For the text-containing cell, return its midpoint in (x, y) coordinate format. 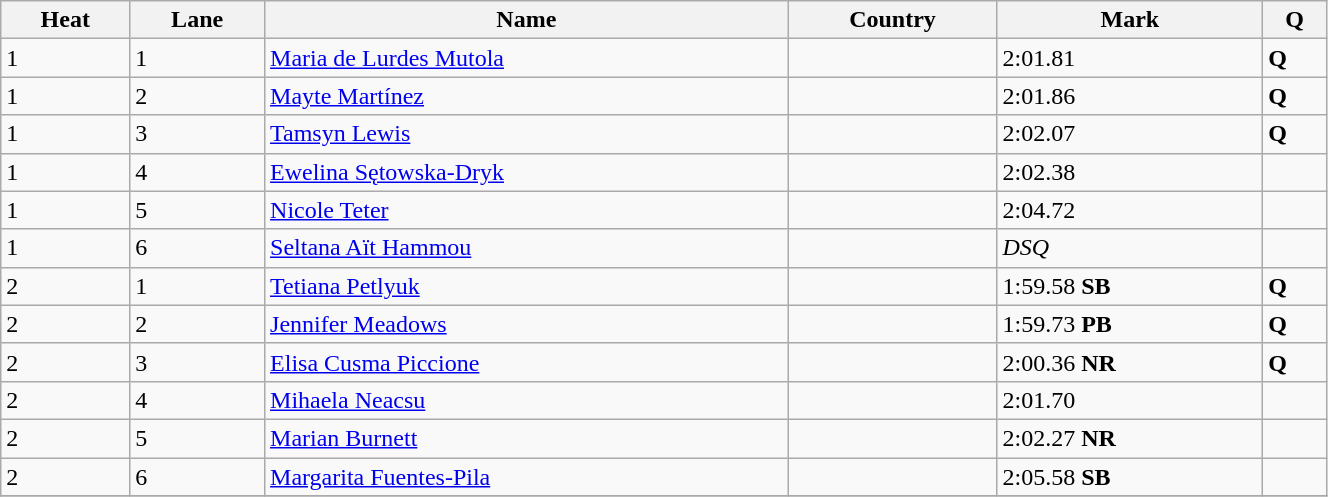
Margarita Fuentes-Pila (527, 477)
2:01.81 (1130, 58)
Marian Burnett (527, 438)
Tetiana Petlyuk (527, 286)
2:05.58 SB (1130, 477)
Tamsyn Lewis (527, 134)
DSQ (1130, 248)
Mark (1130, 20)
Mihaela Neacsu (527, 400)
Nicole Teter (527, 210)
2:02.27 NR (1130, 438)
1:59.58 SB (1130, 286)
Jennifer Meadows (527, 324)
Elisa Cusma Piccione (527, 362)
2:02.38 (1130, 172)
2:04.72 (1130, 210)
1:59.73 PB (1130, 324)
Name (527, 20)
Lane (198, 20)
2:02.07 (1130, 134)
2:00.36 NR (1130, 362)
Mayte Martínez (527, 96)
Ewelina Sętowska-Dryk (527, 172)
2:01.70 (1130, 400)
Country (892, 20)
2:01.86 (1130, 96)
Maria de Lurdes Mutola (527, 58)
Seltana Aït Hammou (527, 248)
Heat (66, 20)
